Locate the cell with the specified text and output its (x, y) center coordinate. 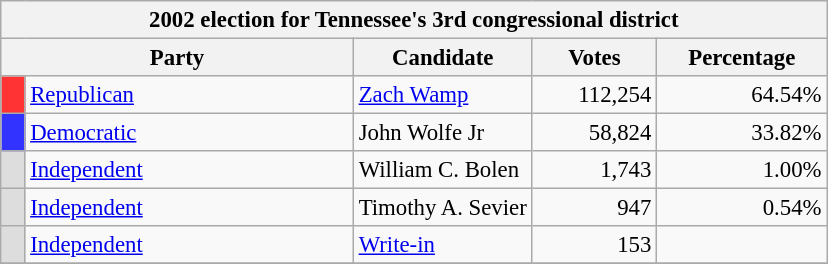
Democratic (189, 133)
2002 election for Tennessee's 3rd congressional district (414, 20)
Party (178, 58)
153 (594, 245)
64.54% (742, 95)
John Wolfe Jr (442, 133)
Timothy A. Sevier (442, 208)
William C. Bolen (442, 170)
112,254 (594, 95)
Votes (594, 58)
Republican (189, 95)
947 (594, 208)
Zach Wamp (442, 95)
Percentage (742, 58)
33.82% (742, 133)
Write-in (442, 245)
Candidate (442, 58)
0.54% (742, 208)
58,824 (594, 133)
1.00% (742, 170)
1,743 (594, 170)
